Detect which cell encompasses the target text, then output its (X, Y) center coordinate. 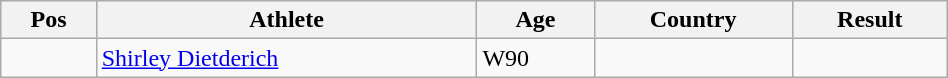
Shirley Dietderich (286, 58)
Country (693, 20)
Result (870, 20)
Athlete (286, 20)
Pos (48, 20)
Age (536, 20)
W90 (536, 58)
